Identify which cell holds the provided text, then report its [x, y] central coordinate. 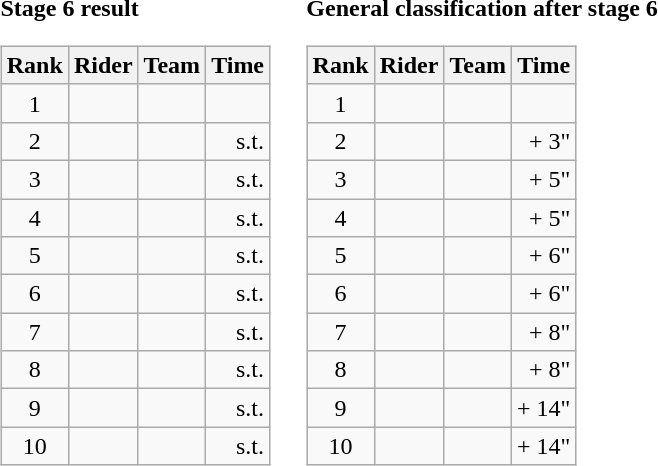
+ 3" [543, 141]
